Capture the cell that displays the provided text and extract its [X, Y] central coordinate. 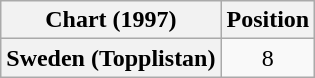
Chart (1997) [111, 20]
8 [268, 58]
Position [268, 20]
Sweden (Topplistan) [111, 58]
